Extract the (x, y) coordinate from the center of the cell holding the provided text.  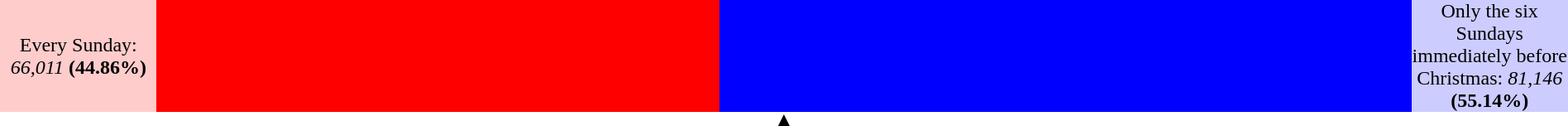
Every Sunday: 66,011 (44.86%) (79, 56)
Only the six Sundays immediately before Christmas: 81,146 (55.14%) (1489, 56)
